Find where the given text appears and provide that cell's center as (x, y) coordinate. 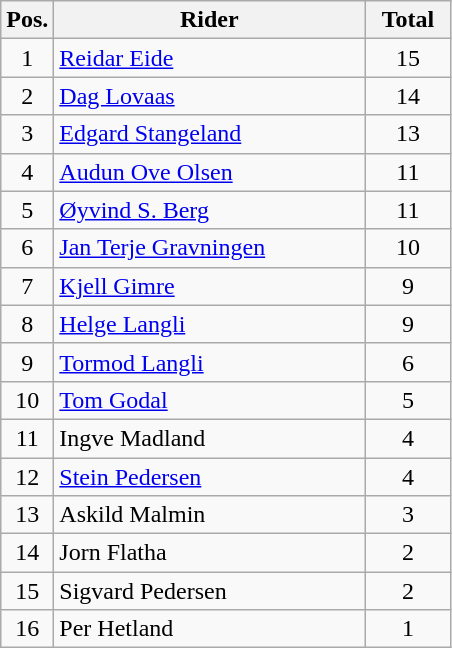
Kjell Gimre (210, 286)
Stein Pedersen (210, 477)
Rider (210, 20)
Dag Lovaas (210, 96)
Jan Terje Gravningen (210, 248)
Ingve Madland (210, 438)
Total (408, 20)
Øyvind S. Berg (210, 210)
7 (28, 286)
Edgard Stangeland (210, 134)
Tormod Langli (210, 362)
Tom Godal (210, 400)
Pos. (28, 20)
8 (28, 324)
Askild Malmin (210, 515)
Audun Ove Olsen (210, 172)
Sigvard Pedersen (210, 591)
12 (28, 477)
Per Hetland (210, 629)
Jorn Flatha (210, 553)
16 (28, 629)
Helge Langli (210, 324)
Reidar Eide (210, 58)
